From the cell containing the given text, extract its center point as (X, Y) coordinate. 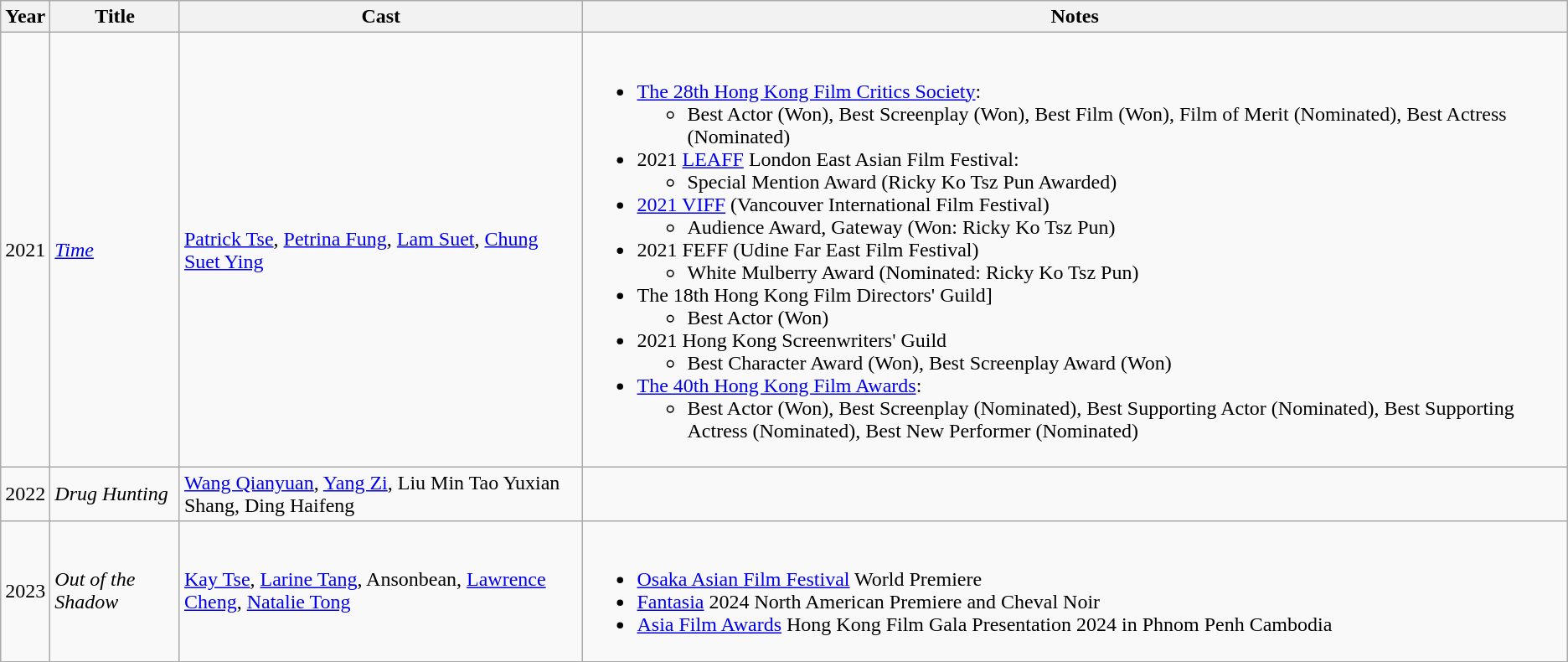
Patrick Tse, Petrina Fung, Lam Suet, Chung Suet Ying (380, 250)
Drug Hunting (116, 494)
2021 (25, 250)
2022 (25, 494)
Cast (380, 17)
Notes (1075, 17)
Time (116, 250)
Title (116, 17)
Wang Qianyuan, Yang Zi, Liu Min Tao Yuxian Shang, Ding Haifeng (380, 494)
2023 (25, 592)
Year (25, 17)
Kay Tse, Larine Tang, Ansonbean, Lawrence Cheng, Natalie Tong (380, 592)
Out of the Shadow (116, 592)
